Return the [X, Y] coordinate for the center point of the cell that contains the specified text.  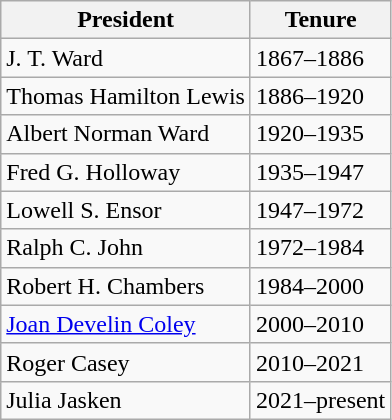
2010–2021 [320, 362]
1920–1935 [320, 134]
Fred G. Holloway [126, 172]
Joan Develin Coley [126, 324]
2021–present [320, 400]
Tenure [320, 20]
President [126, 20]
1947–1972 [320, 210]
Thomas Hamilton Lewis [126, 96]
1935–1947 [320, 172]
J. T. Ward [126, 58]
Roger Casey [126, 362]
1972–1984 [320, 248]
1867–1886 [320, 58]
1984–2000 [320, 286]
Albert Norman Ward [126, 134]
Ralph C. John [126, 248]
Julia Jasken [126, 400]
Robert H. Chambers [126, 286]
2000–2010 [320, 324]
Lowell S. Ensor [126, 210]
1886–1920 [320, 96]
